Search for the cell housing the specified text and yield its [x, y] center coordinate. 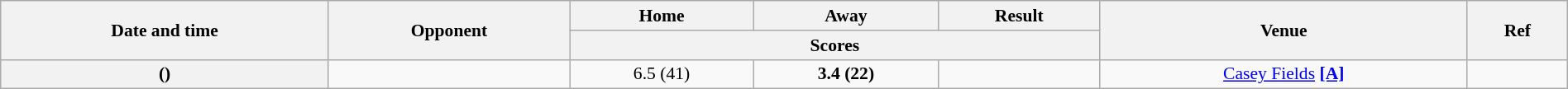
() [165, 74]
Home [662, 16]
Scores [835, 45]
Casey Fields [A] [1284, 74]
3.4 (22) [845, 74]
6.5 (41) [662, 74]
Date and time [165, 30]
Away [845, 16]
Opponent [448, 30]
Result [1019, 16]
Venue [1284, 30]
Ref [1517, 30]
